Identify which cell holds the provided text, then report its [X, Y] central coordinate. 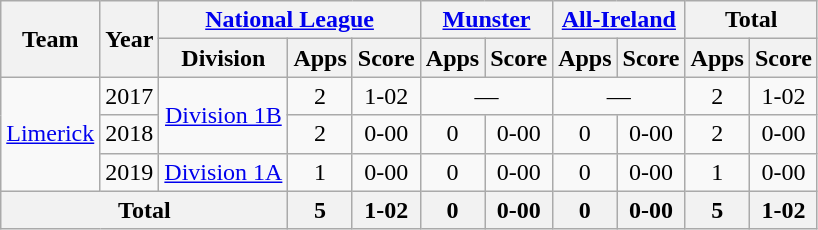
Munster [486, 20]
Division 1B [224, 115]
Year [130, 39]
Division 1A [224, 172]
Division [224, 58]
2017 [130, 96]
All-Ireland [619, 20]
Team [50, 39]
2018 [130, 134]
Limerick [50, 134]
2019 [130, 172]
National League [290, 20]
